Output the [X, Y] coordinate of the center of the cell containing the given text.  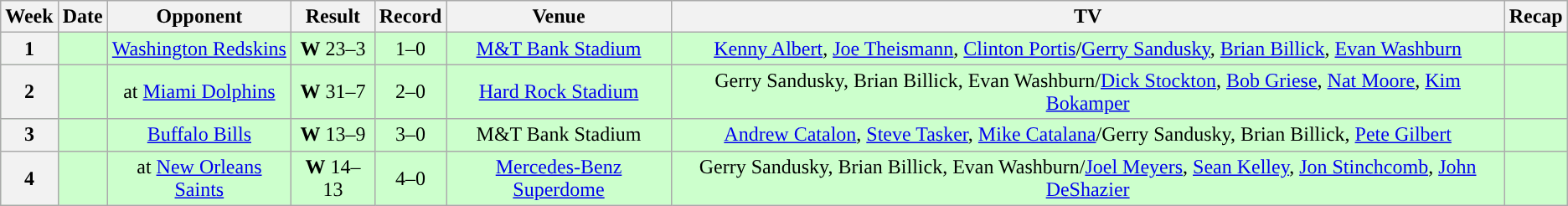
3 [29, 135]
Record [410, 17]
Mercedes-Benz Superdome [559, 178]
TV [1087, 17]
3–0 [410, 135]
Andrew Catalon, Steve Tasker, Mike Catalana/Gerry Sandusky, Brian Billick, Pete Gilbert [1087, 135]
Opponent [199, 17]
at New Orleans Saints [199, 178]
Kenny Albert, Joe Theismann, Clinton Portis/Gerry Sandusky, Brian Billick, Evan Washburn [1087, 49]
Week [29, 17]
Result [333, 17]
Venue [559, 17]
at Miami Dolphins [199, 92]
2–0 [410, 92]
Gerry Sandusky, Brian Billick, Evan Washburn/Joel Meyers, Sean Kelley, Jon Stinchcomb, John DeShazier [1087, 178]
W 23–3 [333, 49]
W 31–7 [333, 92]
1 [29, 49]
Washington Redskins [199, 49]
Recap [1536, 17]
4–0 [410, 178]
Hard Rock Stadium [559, 92]
Buffalo Bills [199, 135]
W 14–13 [333, 178]
Gerry Sandusky, Brian Billick, Evan Washburn/Dick Stockton, Bob Griese, Nat Moore, Kim Bokamper [1087, 92]
W 13–9 [333, 135]
2 [29, 92]
1–0 [410, 49]
4 [29, 178]
Date [82, 17]
